Pinpoint the cell where the given text exists, returning its [x, y] midpoint coordinate. 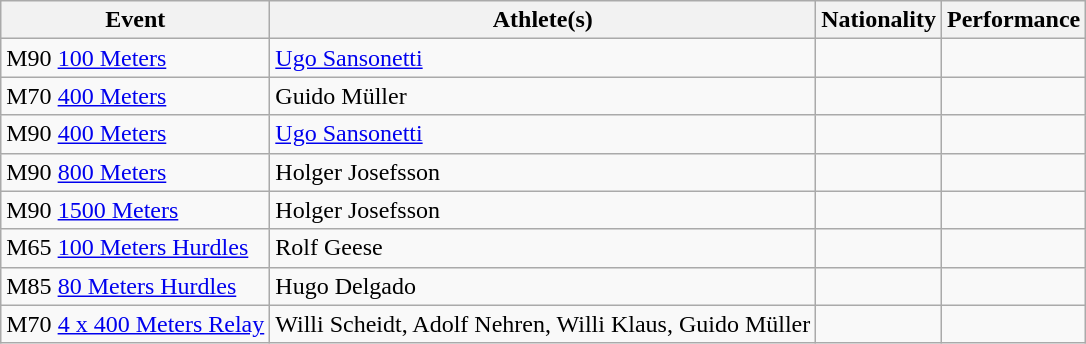
Willi Scheidt, Adolf Nehren, Willi Klaus, Guido Müller [543, 324]
M90 800 Meters [136, 172]
Guido Müller [543, 96]
Event [136, 20]
M85 80 Meters Hurdles [136, 286]
M65 100 Meters Hurdles [136, 248]
M90 100 Meters [136, 58]
Nationality [879, 20]
Hugo Delgado [543, 286]
Performance [1013, 20]
M90 1500 Meters [136, 210]
M90 400 Meters [136, 134]
M70 400 Meters [136, 96]
M70 4 x 400 Meters Relay [136, 324]
Rolf Geese [543, 248]
Athlete(s) [543, 20]
